Capture the cell that displays the provided text and extract its [x, y] central coordinate. 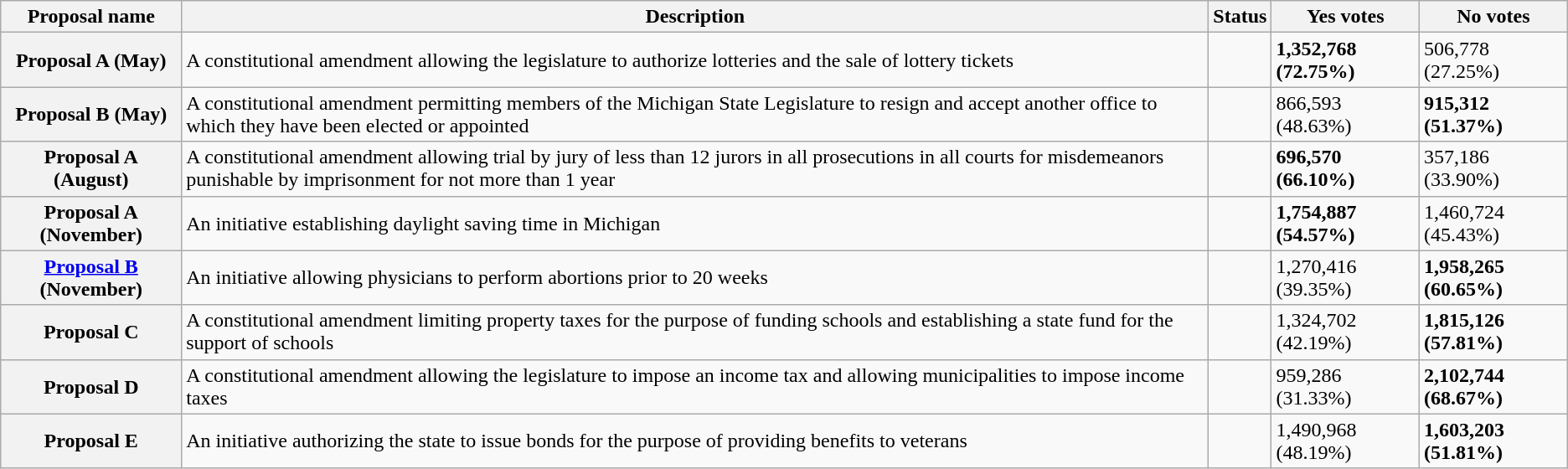
1,490,968 (48.19%) [1345, 441]
1,460,724 (45.43%) [1494, 223]
1,352,768 (72.75%) [1345, 60]
1,603,203 (51.81%) [1494, 441]
A constitutional amendment allowing the legislature to impose an income tax and allowing municipalities to impose income taxes [695, 387]
Proposal D [91, 387]
An initiative authorizing the state to issue bonds for the purpose of providing benefits to veterans [695, 441]
Status [1240, 17]
No votes [1494, 17]
1,815,126 (57.81%) [1494, 332]
915,312 (51.37%) [1494, 114]
Proposal name [91, 17]
An initiative establishing daylight saving time in Michigan [695, 223]
696,570 (66.10%) [1345, 169]
1,270,416 (39.35%) [1345, 278]
A constitutional amendment allowing the legislature to authorize lotteries and the sale of lottery tickets [695, 60]
1,958,265 (60.65%) [1494, 278]
Proposal C [91, 332]
Proposal E [91, 441]
506,778 (27.25%) [1494, 60]
Proposal A (May) [91, 60]
Yes votes [1345, 17]
959,286 (31.33%) [1345, 387]
Description [695, 17]
357,186 (33.90%) [1494, 169]
A constitutional amendment limiting property taxes for the purpose of funding schools and establishing a state fund for the support of schools [695, 332]
An initiative allowing physicians to perform abortions prior to 20 weeks [695, 278]
Proposal A (August) [91, 169]
Proposal B (May) [91, 114]
866,593 (48.63%) [1345, 114]
2,102,744 (68.67%) [1494, 387]
1,324,702 (42.19%) [1345, 332]
Proposal B (November) [91, 278]
1,754,887 (54.57%) [1345, 223]
Proposal A (November) [91, 223]
